Provide the [X, Y] coordinate of the cell's center where the given text is located.  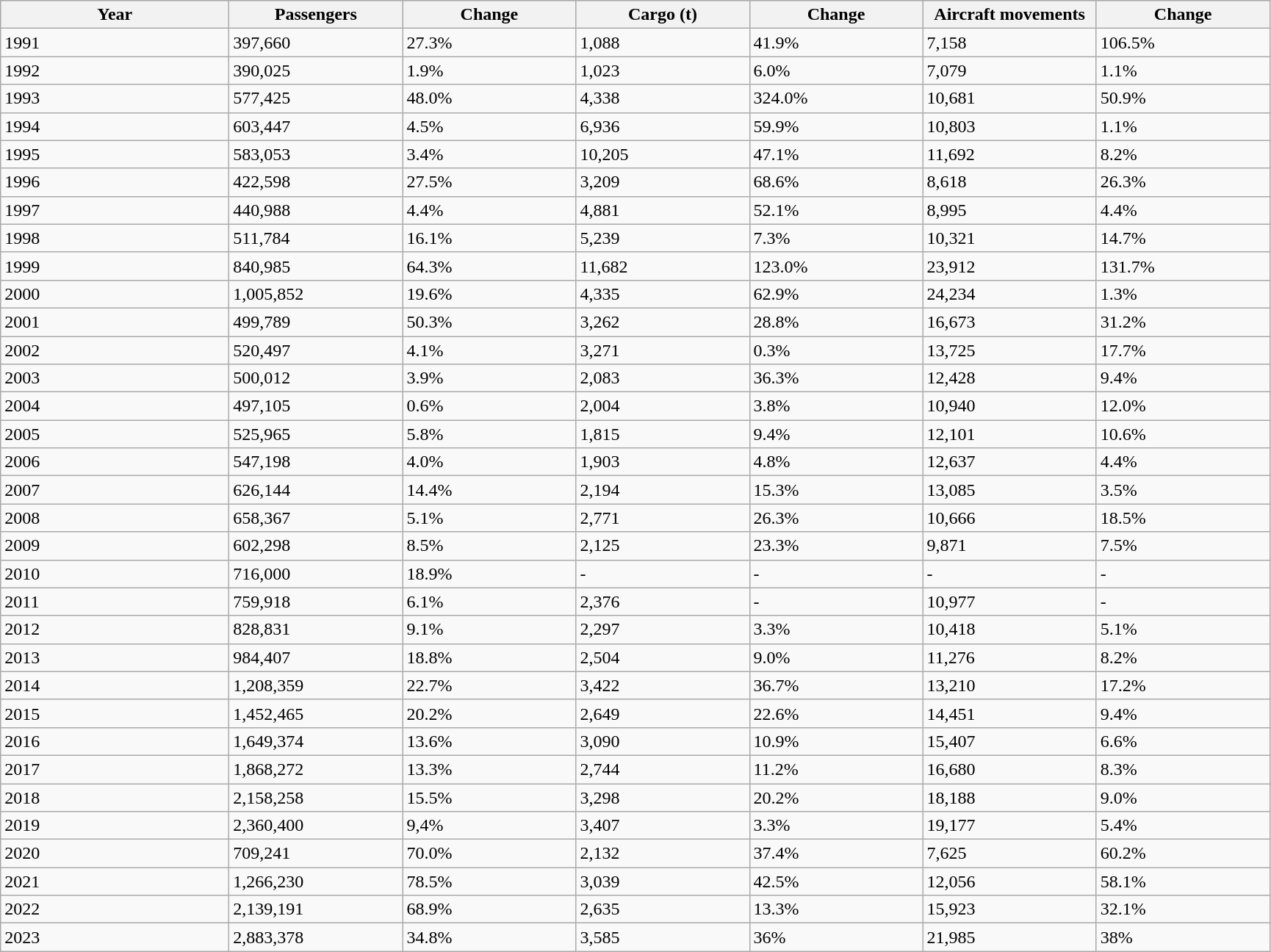
1,815 [663, 434]
7.3% [836, 238]
2016 [115, 741]
1,452,465 [316, 713]
Cargo (t) [663, 15]
2018 [115, 797]
1994 [115, 126]
3,422 [663, 685]
2,125 [663, 546]
3,039 [663, 881]
10,803 [1009, 126]
58.1% [1183, 881]
3,298 [663, 797]
12,637 [1009, 462]
37.4% [836, 854]
11,692 [1009, 154]
12,056 [1009, 881]
24,234 [1009, 294]
2014 [115, 685]
38% [1183, 937]
21,985 [1009, 937]
520,497 [316, 350]
10,681 [1009, 98]
23.3% [836, 546]
31.2% [1183, 322]
4.1% [489, 350]
15.5% [489, 797]
4,338 [663, 98]
2,083 [663, 378]
2013 [115, 657]
2003 [115, 378]
709,241 [316, 854]
2010 [115, 574]
9,871 [1009, 546]
4,881 [663, 210]
6,936 [663, 126]
324.0% [836, 98]
Aircraft movements [1009, 15]
2017 [115, 769]
16.1% [489, 238]
1995 [115, 154]
2011 [115, 602]
2022 [115, 909]
7,079 [1009, 71]
1,088 [663, 43]
68.6% [836, 182]
2,649 [663, 713]
500,012 [316, 378]
2002 [115, 350]
10,418 [1009, 630]
2,635 [663, 909]
5.8% [489, 434]
32.1% [1183, 909]
13,725 [1009, 350]
2009 [115, 546]
3,585 [663, 937]
19,177 [1009, 826]
131.7% [1183, 266]
8,618 [1009, 182]
1998 [115, 238]
1.3% [1183, 294]
62.9% [836, 294]
17.2% [1183, 685]
13,085 [1009, 490]
42.5% [836, 881]
658,367 [316, 518]
2004 [115, 406]
1,005,852 [316, 294]
2,158,258 [316, 797]
60.2% [1183, 854]
602,298 [316, 546]
511,784 [316, 238]
0.6% [489, 406]
10,977 [1009, 602]
18,188 [1009, 797]
2,004 [663, 406]
840,985 [316, 266]
7,625 [1009, 854]
4,335 [663, 294]
2,376 [663, 602]
2,132 [663, 854]
28.8% [836, 322]
64.3% [489, 266]
48.0% [489, 98]
1996 [115, 182]
12,428 [1009, 378]
3,262 [663, 322]
27.3% [489, 43]
15,923 [1009, 909]
1,903 [663, 462]
10,666 [1009, 518]
52.1% [836, 210]
12.0% [1183, 406]
1,023 [663, 71]
0.3% [836, 350]
19.6% [489, 294]
17.7% [1183, 350]
3.4% [489, 154]
2,139,191 [316, 909]
11,276 [1009, 657]
2020 [115, 854]
984,407 [316, 657]
13.6% [489, 741]
1999 [115, 266]
18.8% [489, 657]
1,208,359 [316, 685]
3.5% [1183, 490]
10,940 [1009, 406]
2001 [115, 322]
2000 [115, 294]
2012 [115, 630]
2019 [115, 826]
2023 [115, 937]
397,660 [316, 43]
50.3% [489, 322]
440,988 [316, 210]
14.7% [1183, 238]
3,407 [663, 826]
2,194 [663, 490]
10.6% [1183, 434]
525,965 [316, 434]
2007 [115, 490]
6.6% [1183, 741]
36% [836, 937]
4.5% [489, 126]
2,744 [663, 769]
22.6% [836, 713]
8,995 [1009, 210]
15.3% [836, 490]
123.0% [836, 266]
106.5% [1183, 43]
23,912 [1009, 266]
2008 [115, 518]
50.9% [1183, 98]
2,297 [663, 630]
8.3% [1183, 769]
2005 [115, 434]
603,447 [316, 126]
1991 [115, 43]
18.9% [489, 574]
16,673 [1009, 322]
12,101 [1009, 434]
13,210 [1009, 685]
547,198 [316, 462]
Year [115, 15]
1,649,374 [316, 741]
828,831 [316, 630]
10,321 [1009, 238]
2,360,400 [316, 826]
2,771 [663, 518]
Passengers [316, 15]
8.5% [489, 546]
1997 [115, 210]
2,883,378 [316, 937]
34.8% [489, 937]
9.1% [489, 630]
4.8% [836, 462]
497,105 [316, 406]
11,682 [663, 266]
68.9% [489, 909]
27.5% [489, 182]
9,4% [489, 826]
3.9% [489, 378]
5,239 [663, 238]
626,144 [316, 490]
70.0% [489, 854]
1993 [115, 98]
36.7% [836, 685]
3,271 [663, 350]
577,425 [316, 98]
78.5% [489, 881]
14.4% [489, 490]
3.8% [836, 406]
7,158 [1009, 43]
2,504 [663, 657]
583,053 [316, 154]
390,025 [316, 71]
3,209 [663, 182]
36.3% [836, 378]
47.1% [836, 154]
6.1% [489, 602]
1.9% [489, 71]
7.5% [1183, 546]
4.0% [489, 462]
59.9% [836, 126]
2006 [115, 462]
15,407 [1009, 741]
1992 [115, 71]
1,868,272 [316, 769]
11.2% [836, 769]
499,789 [316, 322]
6.0% [836, 71]
22.7% [489, 685]
41.9% [836, 43]
2015 [115, 713]
3,090 [663, 741]
10.9% [836, 741]
16,680 [1009, 769]
18.5% [1183, 518]
2021 [115, 881]
422,598 [316, 182]
759,918 [316, 602]
5.4% [1183, 826]
10,205 [663, 154]
716,000 [316, 574]
14,451 [1009, 713]
1,266,230 [316, 881]
